Search for the cell housing the specified text and yield its (x, y) center coordinate. 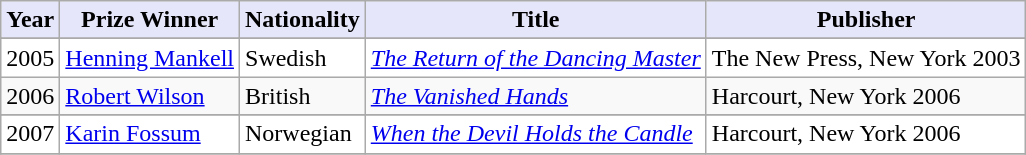
The New Press, New York 2003 (866, 58)
The Return of the Dancing Master (536, 58)
Norwegian (303, 134)
2006 (30, 96)
Publisher (866, 20)
When the Devil Holds the Candle (536, 134)
2005 (30, 58)
2007 (30, 134)
Prize Winner (150, 20)
Karin Fossum (150, 134)
Year (30, 20)
Nationality (303, 20)
Robert Wilson (150, 96)
Title (536, 20)
British (303, 96)
The Vanished Hands (536, 96)
Henning Mankell (150, 58)
Swedish (303, 58)
